Scan for the cell matching the given text and deliver its (x, y) coordinate at center. 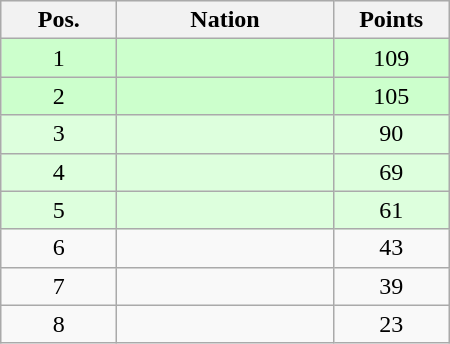
2 (59, 96)
Points (391, 20)
23 (391, 324)
3 (59, 134)
1 (59, 58)
61 (391, 210)
6 (59, 248)
90 (391, 134)
43 (391, 248)
Nation (225, 20)
7 (59, 286)
69 (391, 172)
39 (391, 286)
8 (59, 324)
4 (59, 172)
5 (59, 210)
105 (391, 96)
Pos. (59, 20)
109 (391, 58)
